Pinpoint the cell where the given text exists, returning its [x, y] midpoint coordinate. 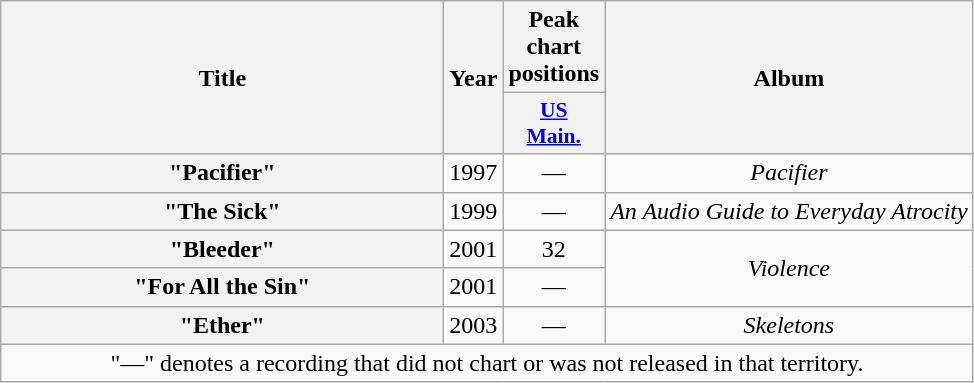
Violence [790, 268]
Album [790, 78]
Title [222, 78]
USMain. [554, 124]
"The Sick" [222, 211]
"—" denotes a recording that did not chart or was not released in that territory. [487, 363]
"Pacifier" [222, 173]
Pacifier [790, 173]
Year [474, 78]
1999 [474, 211]
32 [554, 249]
"Bleeder" [222, 249]
2003 [474, 325]
"Ether" [222, 325]
Skeletons [790, 325]
An Audio Guide to Everyday Atrocity [790, 211]
"For All the Sin" [222, 287]
Peak chart positions [554, 47]
1997 [474, 173]
